Pinpoint the cell where the given text exists, returning its [X, Y] midpoint coordinate. 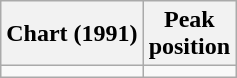
Peakposition [189, 34]
Chart (1991) [72, 34]
